Return the (X, Y) coordinate for the center point of the cell that contains the specified text.  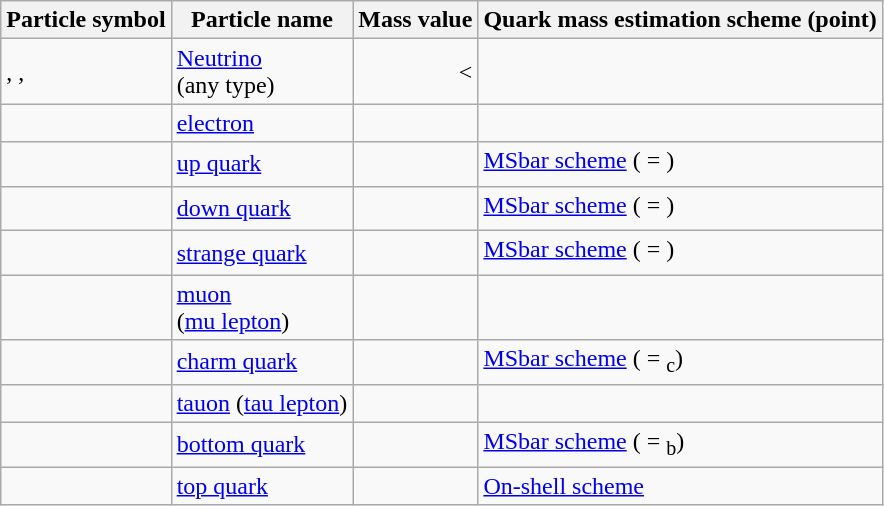
MSbar scheme ( = c) (680, 362)
Quark mass estimation scheme (point) (680, 20)
muon(mu lepton) (262, 308)
charm quark (262, 362)
Mass value (416, 20)
bottom quark (262, 444)
down quark (262, 208)
top quark (262, 486)
tauon (tau lepton) (262, 403)
up quark (262, 164)
Particle name (262, 20)
On-shell scheme (680, 486)
electron (262, 123)
Neutrino(any type) (262, 72)
Particle symbol (86, 20)
, , (86, 72)
< (416, 72)
strange quark (262, 253)
MSbar scheme ( = b) (680, 444)
